Output the (x, y) coordinate of the center of the cell containing the given text.  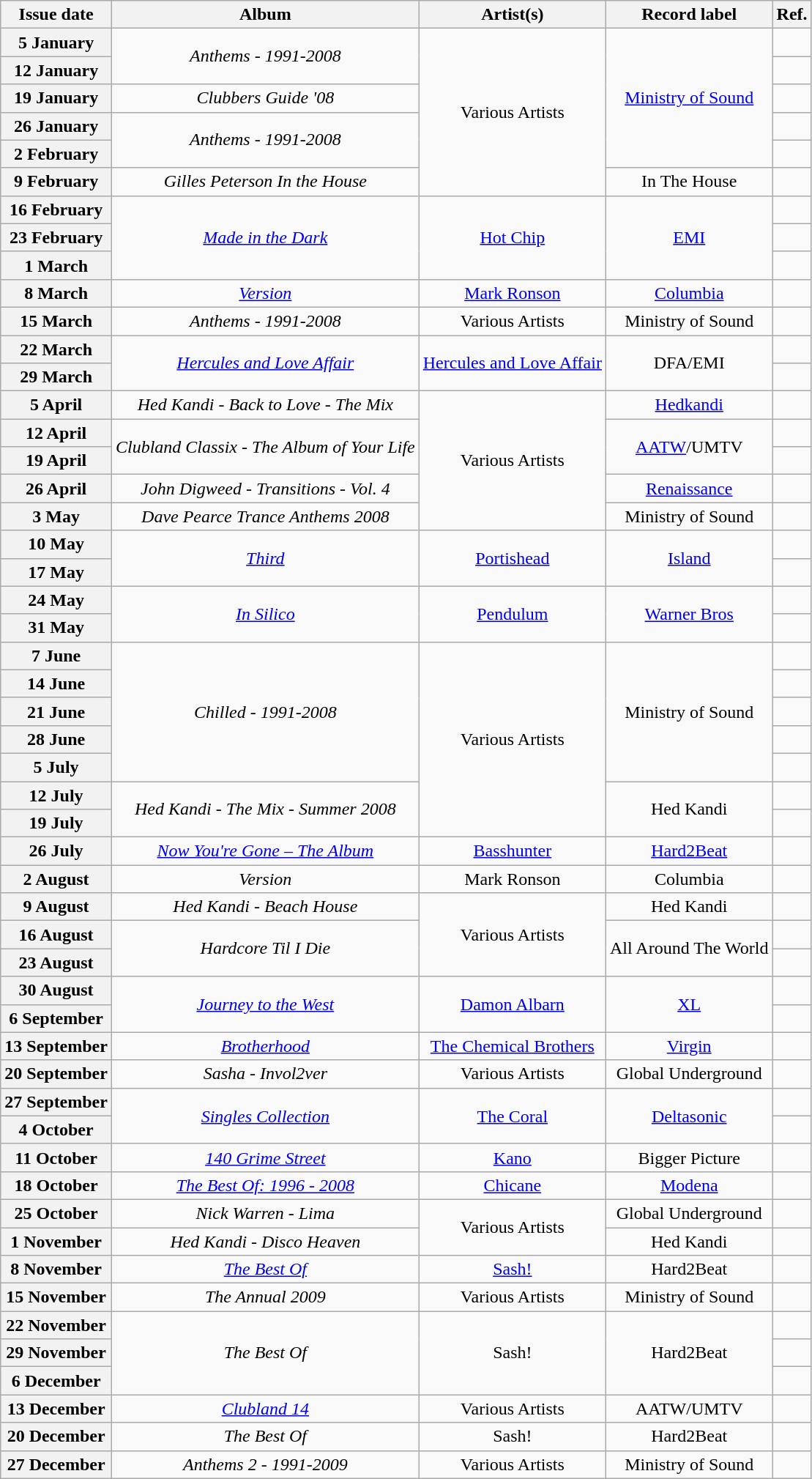
29 March (56, 377)
27 September (56, 1102)
13 September (56, 1046)
Singles Collection (265, 1116)
Modena (689, 1185)
1 March (56, 265)
EMI (689, 237)
John Digweed - Transitions - Vol. 4 (265, 489)
9 February (56, 182)
15 November (56, 1297)
XL (689, 1004)
DFA/EMI (689, 363)
Pendulum (513, 614)
The Coral (513, 1116)
4 October (56, 1130)
13 December (56, 1409)
Gilles Peterson In the House (265, 182)
Kano (513, 1157)
16 February (56, 210)
2 August (56, 879)
18 October (56, 1185)
Anthems 2 - 1991-2009 (265, 1464)
8 March (56, 293)
19 April (56, 461)
9 August (56, 907)
Warner Bros (689, 614)
3 May (56, 516)
Now You're Gone – The Album (265, 851)
Island (689, 558)
25 October (56, 1213)
23 February (56, 237)
Third (265, 558)
Portishead (513, 558)
26 January (56, 126)
Ref. (792, 15)
All Around The World (689, 949)
8 November (56, 1269)
19 July (56, 823)
31 May (56, 628)
Artist(s) (513, 15)
12 January (56, 70)
17 May (56, 572)
Hardcore Til I Die (265, 949)
Clubbers Guide '08 (265, 98)
Hed Kandi - Beach House (265, 907)
11 October (56, 1157)
Clubland 14 (265, 1409)
23 August (56, 963)
Clubland Classix - The Album of Your Life (265, 447)
Journey to the West (265, 1004)
26 July (56, 851)
29 November (56, 1353)
Deltasonic (689, 1116)
20 September (56, 1074)
28 June (56, 739)
Bigger Picture (689, 1157)
20 December (56, 1437)
Album (265, 15)
Virgin (689, 1046)
5 January (56, 42)
12 July (56, 795)
Sasha - Invol2ver (265, 1074)
22 November (56, 1325)
Made in the Dark (265, 237)
1 November (56, 1242)
Hot Chip (513, 237)
6 September (56, 1018)
2 February (56, 154)
15 March (56, 321)
12 April (56, 433)
Basshunter (513, 851)
21 June (56, 711)
Hedkandi (689, 405)
Chilled - 1991-2008 (265, 711)
Hed Kandi - The Mix - Summer 2008 (265, 809)
27 December (56, 1464)
Chicane (513, 1185)
Record label (689, 15)
16 August (56, 935)
In The House (689, 182)
24 May (56, 600)
Renaissance (689, 489)
22 March (56, 349)
In Silico (265, 614)
Hed Kandi - Disco Heaven (265, 1242)
14 June (56, 683)
The Annual 2009 (265, 1297)
30 August (56, 990)
The Chemical Brothers (513, 1046)
Brotherhood (265, 1046)
7 June (56, 656)
10 May (56, 544)
19 January (56, 98)
Damon Albarn (513, 1004)
6 December (56, 1381)
140 Grime Street (265, 1157)
5 July (56, 767)
5 April (56, 405)
Dave Pearce Trance Anthems 2008 (265, 516)
The Best Of: 1996 - 2008 (265, 1185)
Hed Kandi - Back to Love - The Mix (265, 405)
Issue date (56, 15)
26 April (56, 489)
Nick Warren - Lima (265, 1213)
